Return (X, Y) of the center of cell containing provided text 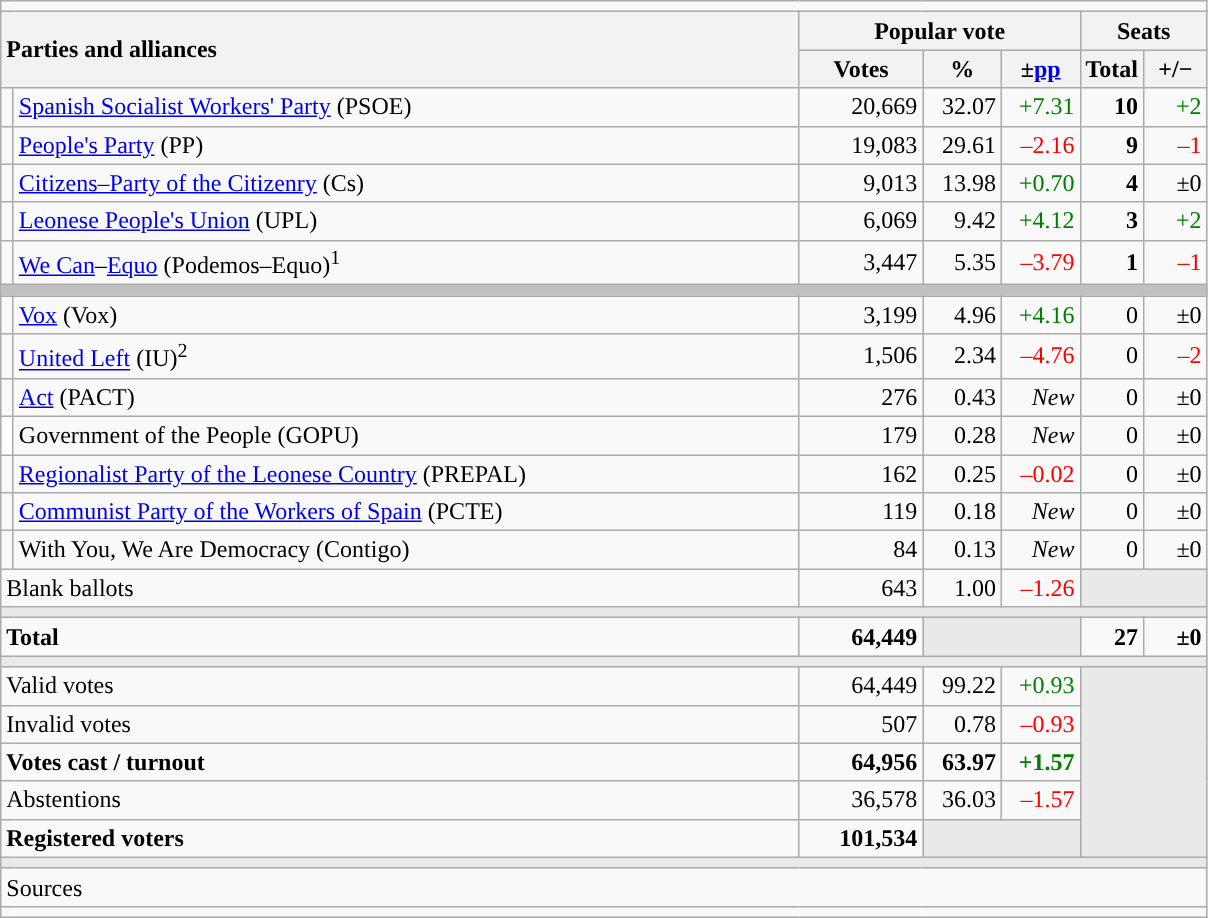
–2.16 (1040, 145)
Invalid votes (400, 724)
Sources (604, 887)
–0.02 (1040, 474)
162 (861, 474)
5.35 (962, 262)
Vox (Vox) (406, 315)
–1.26 (1040, 588)
179 (861, 435)
13.98 (962, 183)
6,069 (861, 221)
3 (1112, 221)
32.07 (962, 107)
9.42 (962, 221)
4.96 (962, 315)
+4.12 (1040, 221)
–2 (1176, 356)
36,578 (861, 800)
–3.79 (1040, 262)
0.28 (962, 435)
0.78 (962, 724)
19,083 (861, 145)
99.22 (962, 686)
63.97 (962, 762)
2.34 (962, 356)
3,199 (861, 315)
1 (1112, 262)
Leonese People's Union (UPL) (406, 221)
101,534 (861, 838)
4 (1112, 183)
27 (1112, 637)
0.43 (962, 397)
Abstentions (400, 800)
–1.57 (1040, 800)
Valid votes (400, 686)
9,013 (861, 183)
276 (861, 397)
Parties and alliances (400, 50)
Votes (861, 69)
119 (861, 512)
People's Party (PP) (406, 145)
Registered voters (400, 838)
+0.93 (1040, 686)
64,956 (861, 762)
Regionalist Party of the Leonese Country (PREPAL) (406, 474)
10 (1112, 107)
0.25 (962, 474)
% (962, 69)
29.61 (962, 145)
+4.16 (1040, 315)
With You, We Are Democracy (Contigo) (406, 550)
0.18 (962, 512)
United Left (IU)2 (406, 356)
+1.57 (1040, 762)
Spanish Socialist Workers' Party (PSOE) (406, 107)
We Can–Equo (Podemos–Equo)1 (406, 262)
1.00 (962, 588)
Votes cast / turnout (400, 762)
–0.93 (1040, 724)
0.13 (962, 550)
643 (861, 588)
Seats (1144, 31)
Communist Party of the Workers of Spain (PCTE) (406, 512)
Popular vote (940, 31)
+0.70 (1040, 183)
Blank ballots (400, 588)
1,506 (861, 356)
507 (861, 724)
9 (1112, 145)
+7.31 (1040, 107)
–4.76 (1040, 356)
20,669 (861, 107)
Citizens–Party of the Citizenry (Cs) (406, 183)
Government of the People (GOPU) (406, 435)
3,447 (861, 262)
84 (861, 550)
±pp (1040, 69)
+/− (1176, 69)
36.03 (962, 800)
Act (PACT) (406, 397)
